Scan for the cell matching the given text and deliver its (x, y) coordinate at center. 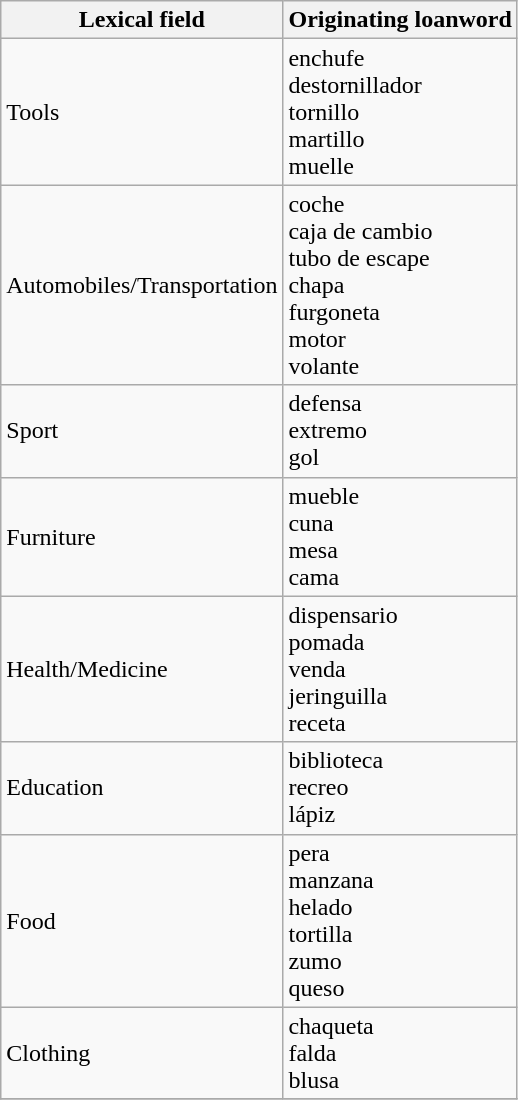
defensaextremogol (400, 431)
Food (142, 920)
Health/Medicine (142, 669)
Tools (142, 112)
Education (142, 788)
Originating loanword (400, 20)
bibliotecarecreolápiz (400, 788)
peramanzanaheladotortillazumoqueso (400, 920)
Furniture (142, 536)
Automobiles/Transportation (142, 285)
enchufedestornilladortornillomartillomuelle (400, 112)
cochecaja de cambiotubo de escapechapafurgonetamotorvolante (400, 285)
dispensariopomadavendajeringuillareceta (400, 669)
chaquetafaldablusa (400, 1053)
Sport (142, 431)
Lexical field (142, 20)
mueblecunamesacama (400, 536)
Clothing (142, 1053)
